Scan for the cell matching the given text and deliver its (X, Y) coordinate at center. 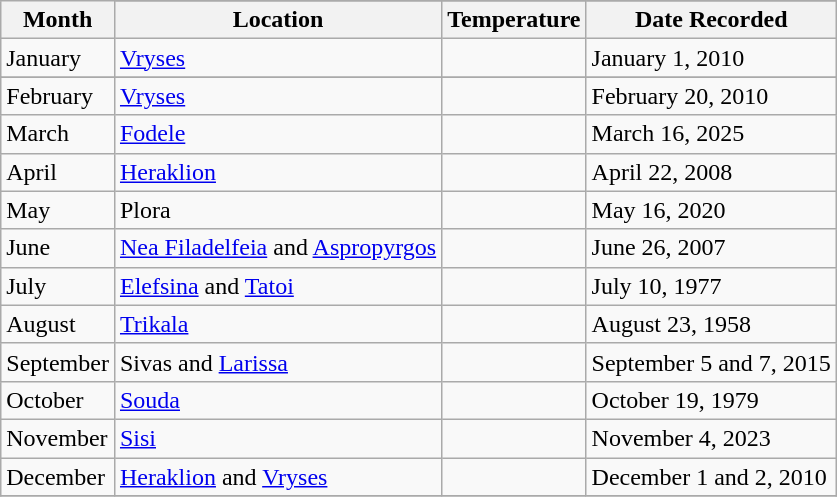
April (58, 172)
April 22, 2008 (711, 172)
January 1, 2010 (711, 58)
November (58, 438)
Heraklion (278, 172)
March (58, 134)
February (58, 96)
Fodele (278, 134)
Date Recorded (711, 20)
August 23, 1958 (711, 324)
February 20, 2010 (711, 96)
Sivas and Larissa (278, 362)
Month (58, 20)
Souda (278, 400)
September (58, 362)
May (58, 210)
July (58, 286)
January (58, 58)
Location (278, 20)
Sisi (278, 438)
September 5 and 7, 2015 (711, 362)
October 19, 1979 (711, 400)
Nea Filadelfeia and Aspropyrgos (278, 248)
October (58, 400)
Heraklion and Vryses (278, 477)
Plora (278, 210)
June (58, 248)
Trikala (278, 324)
November 4, 2023 (711, 438)
December 1 and 2, 2010 (711, 477)
July 10, 1977 (711, 286)
Temperature (514, 20)
May 16, 2020 (711, 210)
December (58, 477)
Elefsina and Tatoi (278, 286)
June 26, 2007 (711, 248)
August (58, 324)
March 16, 2025 (711, 134)
